Identify which cell holds the provided text, then report its (X, Y) central coordinate. 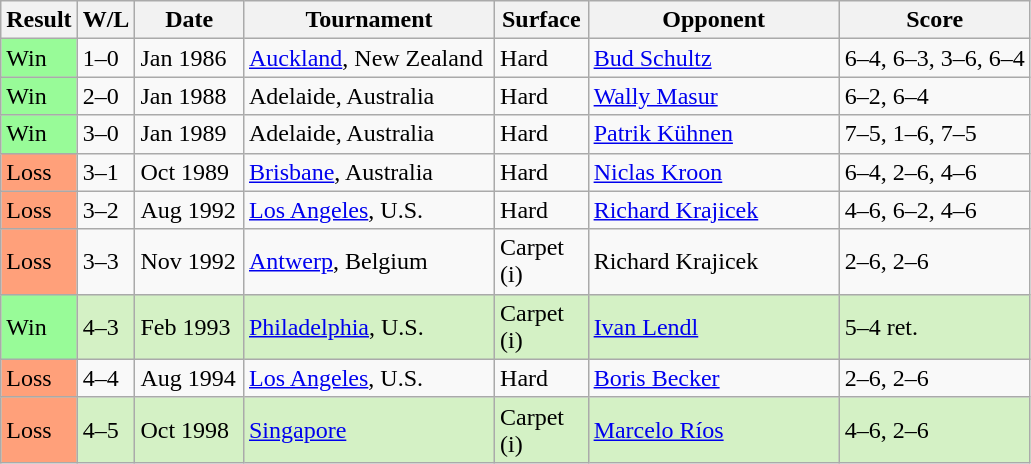
Niclas Kroon (714, 172)
3–2 (106, 210)
Oct 1998 (190, 430)
7–5, 1–6, 7–5 (934, 134)
Brisbane, Australia (368, 172)
Aug 1994 (190, 378)
Ivan Lendl (714, 326)
3–0 (106, 134)
Auckland, New Zealand (368, 58)
4–6, 6–2, 4–6 (934, 210)
Jan 1989 (190, 134)
Feb 1993 (190, 326)
Score (934, 20)
Result (39, 20)
Bud Schultz (714, 58)
Opponent (714, 20)
4–3 (106, 326)
Aug 1992 (190, 210)
Singapore (368, 430)
Marcelo Ríos (714, 430)
3–3 (106, 262)
Oct 1989 (190, 172)
Nov 1992 (190, 262)
Tournament (368, 20)
3–1 (106, 172)
6–4, 6–3, 3–6, 6–4 (934, 58)
Jan 1986 (190, 58)
W/L (106, 20)
1–0 (106, 58)
Date (190, 20)
4–6, 2–6 (934, 430)
Patrik Kühnen (714, 134)
Boris Becker (714, 378)
Jan 1988 (190, 96)
Antwerp, Belgium (368, 262)
Surface (542, 20)
Wally Masur (714, 96)
4–5 (106, 430)
6–4, 2–6, 4–6 (934, 172)
5–4 ret. (934, 326)
6–2, 6–4 (934, 96)
Philadelphia, U.S. (368, 326)
4–4 (106, 378)
2–0 (106, 96)
